Search for the cell housing the specified text and yield its (x, y) center coordinate. 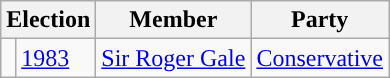
Election (48, 20)
Sir Roger Gale (174, 58)
1983 (56, 58)
Conservative (320, 58)
Member (174, 20)
Party (320, 20)
